Return the (X, Y) coordinate for the center point of the cell that contains the specified text.  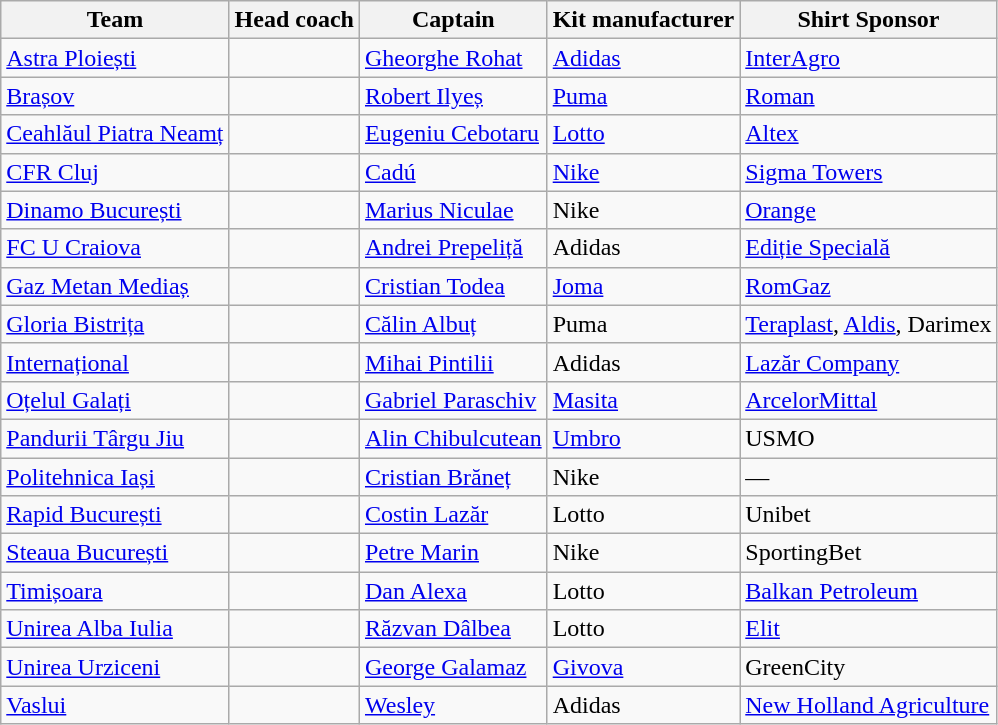
Elit (868, 629)
RomGaz (868, 286)
Andrei Prepeliță (453, 248)
Astra Ploiești (115, 58)
Ceahlăul Piatra Neamț (115, 134)
Orange (868, 210)
Shirt Sponsor (868, 20)
Altex (868, 134)
USMO (868, 438)
Unirea Urziceni (115, 667)
ArcelorMittal (868, 400)
Timișoara (115, 591)
Joma (644, 286)
Dan Alexa (453, 591)
Ediție Specială (868, 248)
Costin Lazăr (453, 515)
Gabriel Paraschiv (453, 400)
Marius Niculae (453, 210)
Pandurii Târgu Jiu (115, 438)
Alin Chibulcutean (453, 438)
Internațional (115, 362)
Roman (868, 96)
Dinamo București (115, 210)
Oțelul Galați (115, 400)
Gheorghe Rohat (453, 58)
George Galamaz (453, 667)
Teraplast, Aldis, Darimex (868, 324)
Captain (453, 20)
Masita (644, 400)
Rapid București (115, 515)
New Holland Agriculture (868, 705)
Gaz Metan Mediaș (115, 286)
Unibet (868, 515)
SportingBet (868, 553)
Givova (644, 667)
Vaslui (115, 705)
Gloria Bistrița (115, 324)
Politehnica Iași (115, 477)
— (868, 477)
Brașov (115, 96)
Cristian Brăneț (453, 477)
Răzvan Dâlbea (453, 629)
Lazăr Company (868, 362)
Umbro (644, 438)
Steaua București (115, 553)
Petre Marin (453, 553)
CFR Cluj (115, 172)
Mihai Pintilii (453, 362)
Team (115, 20)
Eugeniu Cebotaru (453, 134)
GreenCity (868, 667)
Robert Ilyeș (453, 96)
Sigma Towers (868, 172)
Cadú (453, 172)
Head coach (294, 20)
Călin Albuț (453, 324)
Balkan Petroleum (868, 591)
Wesley (453, 705)
Cristian Todea (453, 286)
Kit manufacturer (644, 20)
InterAgro (868, 58)
Unirea Alba Iulia (115, 629)
FC U Craiova (115, 248)
